Determine the (X, Y) coordinate at the center of the cell enclosing the given text.  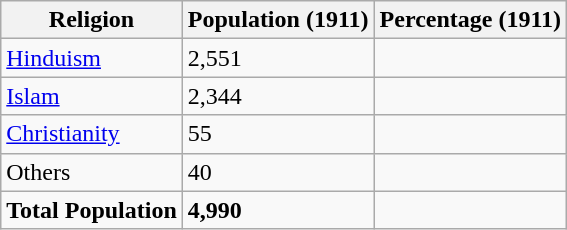
55 (278, 134)
Religion (92, 20)
2,551 (278, 58)
4,990 (278, 210)
Christianity (92, 134)
Hinduism (92, 58)
Total Population (92, 210)
Islam (92, 96)
Percentage (1911) (470, 20)
40 (278, 172)
Population (1911) (278, 20)
Others (92, 172)
2,344 (278, 96)
